Determine the [X, Y] coordinate at the center of the cell enclosing the given text.  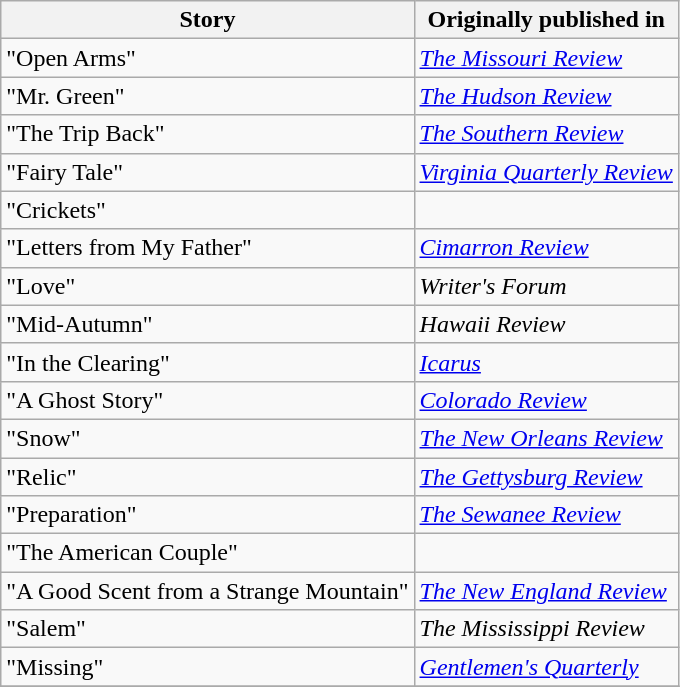
"Crickets" [208, 210]
Story [208, 20]
"Relic" [208, 477]
"Missing" [208, 667]
"Open Arms" [208, 58]
The New England Review [546, 591]
"A Good Scent from a Strange Mountain" [208, 591]
The New Orleans Review [546, 438]
"Snow" [208, 438]
The Gettysburg Review [546, 477]
Icarus [546, 362]
Virginia Quarterly Review [546, 172]
Originally published in [546, 20]
The Mississippi Review [546, 629]
Writer's Forum [546, 286]
The Sewanee Review [546, 515]
"A Ghost Story" [208, 400]
The Missouri Review [546, 58]
"Mr. Green" [208, 96]
The Southern Review [546, 134]
"Letters from My Father" [208, 248]
"Fairy Tale" [208, 172]
"Preparation" [208, 515]
"In the Clearing" [208, 362]
Hawaii Review [546, 324]
"Salem" [208, 629]
The Hudson Review [546, 96]
"The Trip Back" [208, 134]
Cimarron Review [546, 248]
Gentlemen's Quarterly [546, 667]
Colorado Review [546, 400]
"Mid-Autumn" [208, 324]
"The American Couple" [208, 553]
"Love" [208, 286]
